Pinpoint the cell where the given text exists, returning its (x, y) midpoint coordinate. 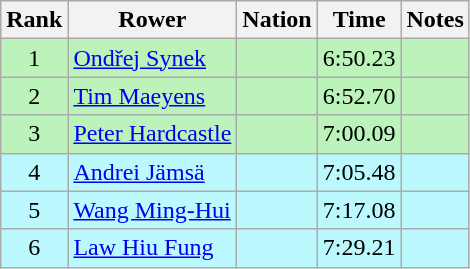
7:29.21 (359, 248)
4 (34, 172)
1 (34, 58)
Law Hiu Fung (152, 248)
Andrei Jämsä (152, 172)
Tim Maeyens (152, 96)
6 (34, 248)
Wang Ming-Hui (152, 210)
Ondřej Synek (152, 58)
5 (34, 210)
6:50.23 (359, 58)
Peter Hardcastle (152, 134)
7:00.09 (359, 134)
6:52.70 (359, 96)
Rower (152, 20)
Nation (277, 20)
3 (34, 134)
7:05.48 (359, 172)
Notes (435, 20)
Time (359, 20)
Rank (34, 20)
2 (34, 96)
7:17.08 (359, 210)
